Output the [X, Y] coordinate of the center of the cell containing the given text.  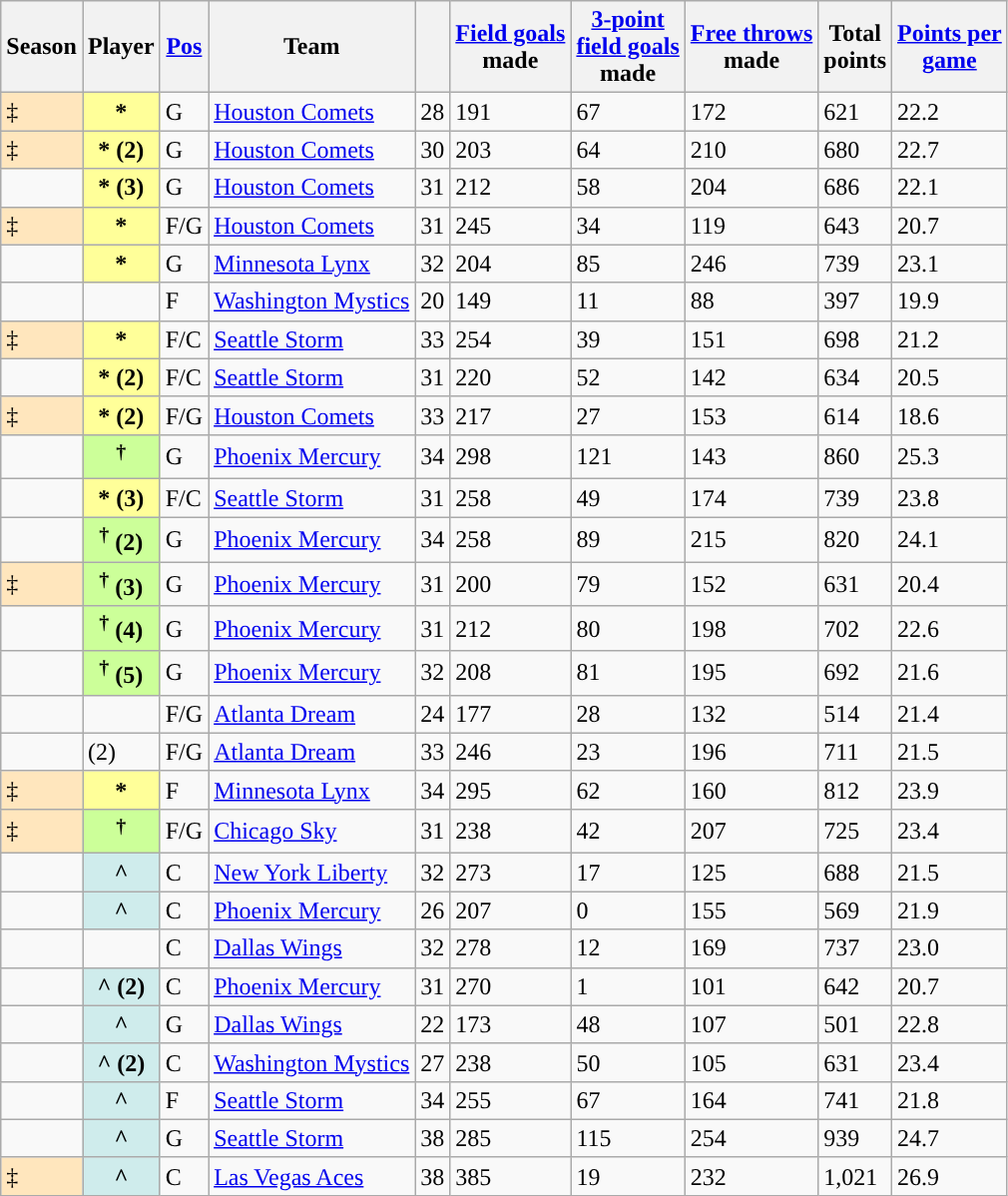
22 [433, 1024]
686 [855, 188]
220 [511, 377]
88 [751, 301]
115 [628, 1138]
812 [855, 790]
169 [751, 948]
22.2 [950, 112]
48 [628, 1024]
569 [855, 910]
Las Vegas Aces [311, 1176]
153 [751, 415]
42 [628, 831]
23.9 [950, 790]
24.7 [950, 1138]
860 [855, 457]
1 [628, 986]
(2) [121, 752]
New York Liberty [311, 873]
† (2) [121, 539]
21.4 [950, 714]
255 [511, 1100]
Season [42, 47]
737 [855, 948]
173 [511, 1024]
385 [511, 1176]
397 [855, 301]
143 [751, 457]
174 [751, 498]
52 [628, 377]
† (5) [121, 673]
22.7 [950, 150]
151 [751, 339]
26.9 [950, 1176]
Team [311, 47]
820 [855, 539]
692 [855, 673]
50 [628, 1062]
Player [121, 47]
30 [433, 150]
20.5 [950, 377]
210 [751, 150]
26 [433, 910]
177 [511, 714]
217 [511, 415]
1,021 [855, 1176]
Free throwsmade [751, 47]
49 [628, 498]
23.1 [950, 264]
19.9 [950, 301]
0 [628, 910]
121 [628, 457]
278 [511, 948]
680 [855, 150]
62 [628, 790]
39 [628, 339]
273 [511, 873]
514 [855, 714]
Points pergame [950, 47]
21.6 [950, 673]
3-pointfield goalsmade [628, 47]
119 [751, 226]
295 [511, 790]
22.1 [950, 188]
23.0 [950, 948]
634 [855, 377]
621 [855, 112]
22.8 [950, 1024]
195 [751, 673]
270 [511, 986]
22.6 [950, 629]
21.2 [950, 339]
155 [751, 910]
208 [511, 673]
† (3) [121, 585]
Chicago Sky [311, 831]
285 [511, 1138]
142 [751, 377]
80 [628, 629]
21.8 [950, 1100]
64 [628, 150]
642 [855, 986]
245 [511, 226]
160 [751, 790]
198 [751, 629]
Field goalsmade [511, 47]
164 [751, 1100]
21.9 [950, 910]
24 [433, 714]
939 [855, 1138]
25.3 [950, 457]
Pos [184, 47]
23 [628, 752]
79 [628, 585]
23.8 [950, 498]
19 [628, 1176]
149 [511, 301]
725 [855, 831]
58 [628, 188]
698 [855, 339]
191 [511, 112]
688 [855, 873]
† (4) [121, 629]
85 [628, 264]
101 [751, 986]
172 [751, 112]
298 [511, 457]
12 [628, 948]
152 [751, 585]
89 [628, 539]
24.1 [950, 539]
232 [751, 1176]
741 [855, 1100]
18.6 [950, 415]
11 [628, 301]
200 [511, 585]
196 [751, 752]
702 [855, 629]
711 [855, 752]
105 [751, 1062]
132 [751, 714]
614 [855, 415]
501 [855, 1024]
20.4 [950, 585]
20 [433, 301]
17 [628, 873]
643 [855, 226]
203 [511, 150]
215 [751, 539]
Totalpoints [855, 47]
125 [751, 873]
81 [628, 673]
107 [751, 1024]
